Locate the cell with the specified text and output its (x, y) center coordinate. 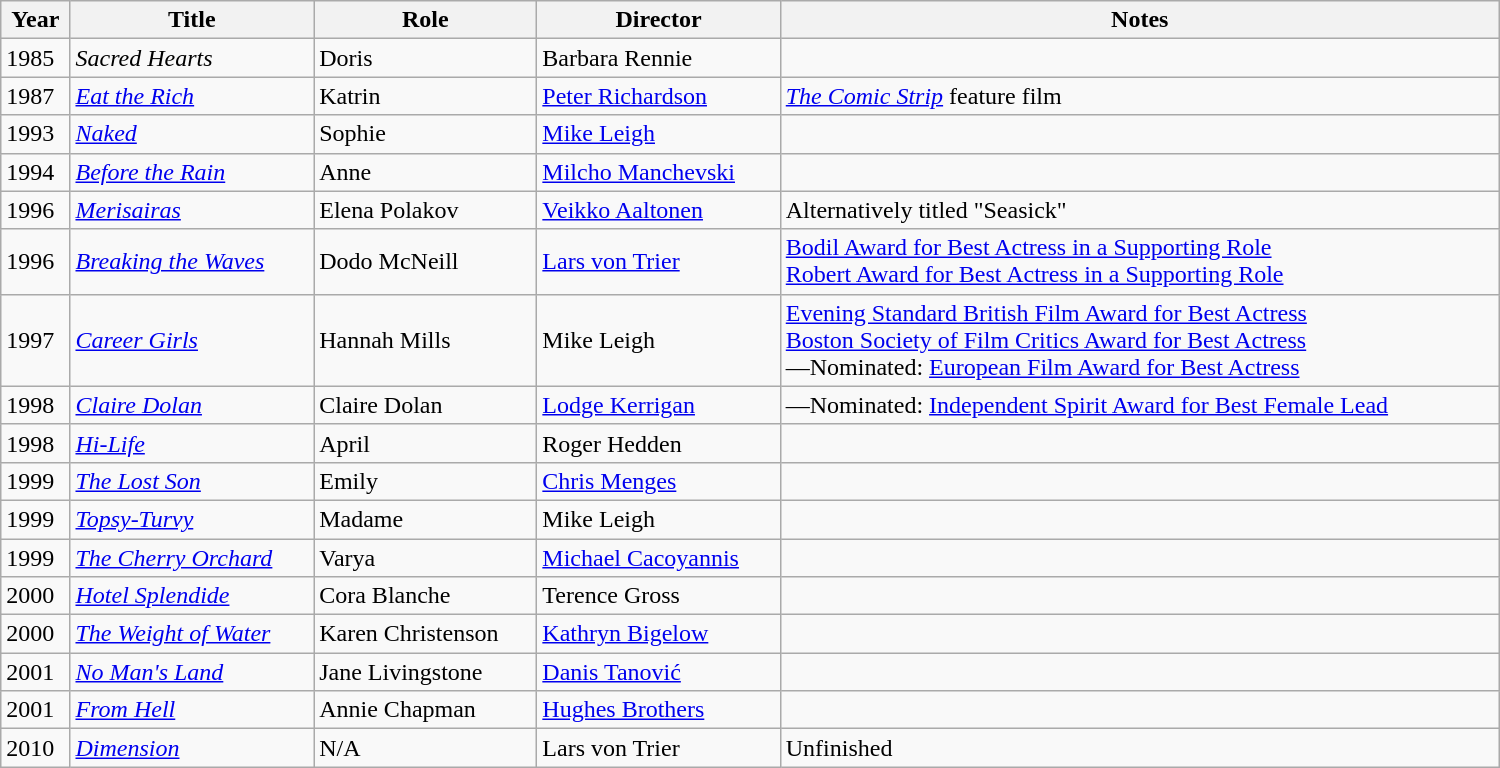
1994 (36, 172)
1987 (36, 96)
N/A (426, 748)
Naked (192, 134)
Jane Livingstone (426, 672)
Sacred Hearts (192, 58)
Cora Blanche (426, 596)
Katrin (426, 96)
Hughes Brothers (658, 710)
No Man's Land (192, 672)
Merisairas (192, 210)
Karen Christenson (426, 634)
Anne (426, 172)
From Hell (192, 710)
The Cherry Orchard (192, 557)
Breaking the Waves (192, 262)
1997 (36, 340)
Michael Cacoyannis (658, 557)
Peter Richardson (658, 96)
Elena Polakov (426, 210)
Before the Rain (192, 172)
Doris (426, 58)
Notes (1140, 20)
Roger Hedden (658, 443)
Annie Chapman (426, 710)
Dimension (192, 748)
Hotel Splendide (192, 596)
Terence Gross (658, 596)
Madame (426, 519)
Sophie (426, 134)
Career Girls (192, 340)
Bodil Award for Best Actress in a Supporting Role Robert Award for Best Actress in a Supporting Role (1140, 262)
Chris Menges (658, 481)
The Lost Son (192, 481)
Director (658, 20)
1985 (36, 58)
Year (36, 20)
Kathryn Bigelow (658, 634)
Title (192, 20)
Danis Tanović (658, 672)
Varya (426, 557)
Topsy-Turvy (192, 519)
Veikko Aaltonen (658, 210)
Dodo McNeill (426, 262)
Role (426, 20)
2010 (36, 748)
—Nominated: Independent Spirit Award for Best Female Lead (1140, 405)
Eat the Rich (192, 96)
Barbara Rennie (658, 58)
Emily (426, 481)
The Comic Strip feature film (1140, 96)
The Weight of Water (192, 634)
Alternatively titled "Seasick" (1140, 210)
Unfinished (1140, 748)
April (426, 443)
Hannah Mills (426, 340)
Lodge Kerrigan (658, 405)
Milcho Manchevski (658, 172)
1993 (36, 134)
Hi-Life (192, 443)
